Search for the cell housing the specified text and yield its (x, y) center coordinate. 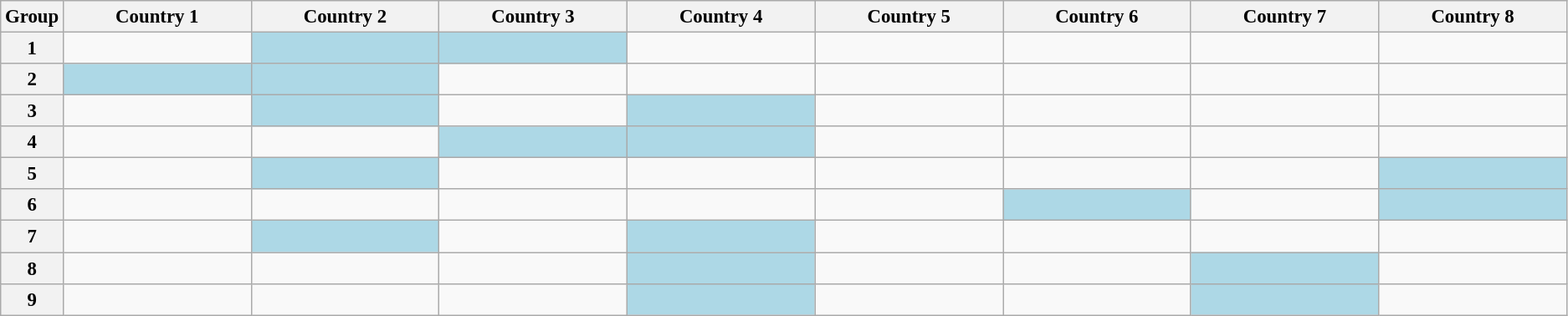
7 (32, 237)
Country 6 (1098, 17)
8 (32, 268)
Group (32, 17)
Country 2 (345, 17)
Country 5 (909, 17)
1 (32, 48)
Country 8 (1473, 17)
Country 1 (157, 17)
9 (32, 299)
Country 3 (534, 17)
5 (32, 174)
Country 7 (1285, 17)
4 (32, 142)
2 (32, 79)
Country 4 (721, 17)
3 (32, 111)
6 (32, 205)
